Return (X, Y) of the center of cell containing provided text 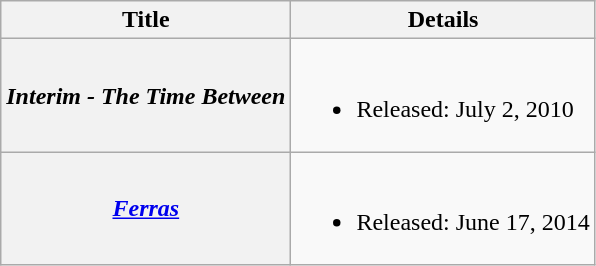
Ferras (146, 208)
Released: July 2, 2010 (443, 96)
Details (443, 20)
Title (146, 20)
Interim - The Time Between (146, 96)
Released: June 17, 2014 (443, 208)
